Extract the (X, Y) coordinate from the center of the cell holding the provided text.  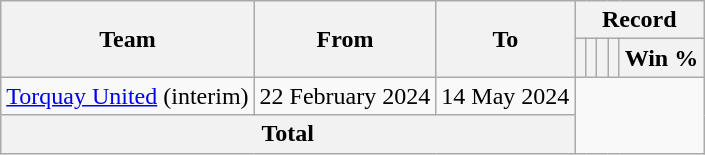
14 May 2024 (506, 96)
Record (640, 20)
From (345, 39)
To (506, 39)
Torquay United (interim) (128, 96)
Total (288, 134)
Team (128, 39)
Win % (662, 58)
22 February 2024 (345, 96)
